Pinpoint the cell where the given text exists, returning its [X, Y] midpoint coordinate. 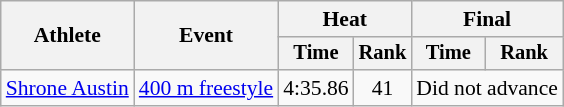
Final [487, 19]
4:35.86 [316, 88]
Event [206, 36]
Heat [344, 19]
Athlete [68, 36]
Did not advance [487, 88]
Shrone Austin [68, 88]
400 m freestyle [206, 88]
41 [383, 88]
